For the text-containing cell, return its midpoint in (X, Y) coordinate format. 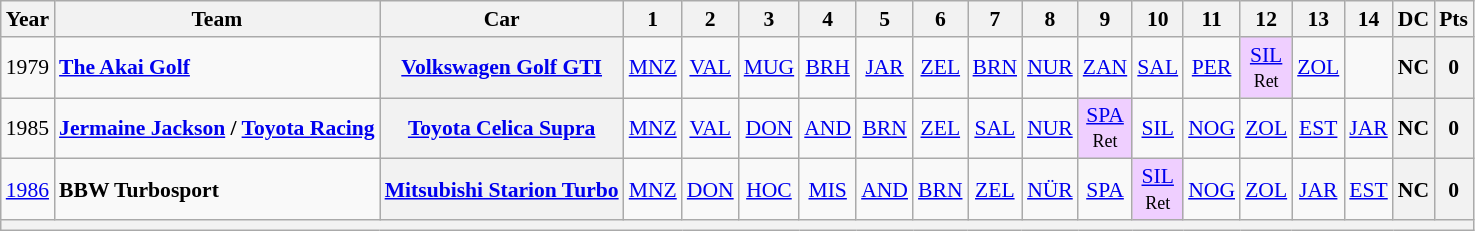
Mitsubishi Starion Turbo (502, 190)
13 (1318, 19)
11 (1212, 19)
Year (28, 19)
3 (770, 19)
12 (1266, 19)
5 (884, 19)
Toyota Celica Supra (502, 128)
Jermaine Jackson / Toyota Racing (217, 128)
MIS (828, 190)
SPA (1105, 190)
SIL (1158, 128)
1985 (28, 128)
ZAN (1105, 68)
1 (653, 19)
HOC (770, 190)
PER (1212, 68)
MUG (770, 68)
10 (1158, 19)
14 (1368, 19)
Volkswagen Golf GTI (502, 68)
The Akai Golf (217, 68)
7 (996, 19)
6 (940, 19)
Car (502, 19)
1979 (28, 68)
DC (1414, 19)
SPARet (1105, 128)
8 (1050, 19)
2 (710, 19)
BRH (828, 68)
Pts (1454, 19)
BBW Turbosport (217, 190)
9 (1105, 19)
4 (828, 19)
Team (217, 19)
1986 (28, 190)
NÜR (1050, 190)
